Return (X, Y) of the center of cell containing provided text 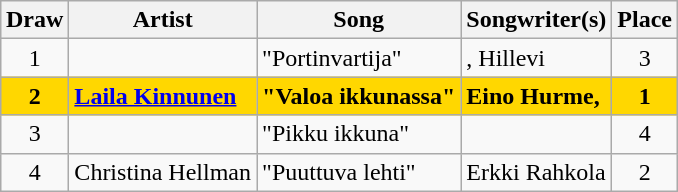
"Puuttuva lehti" (359, 172)
Laila Kinnunen (163, 96)
Song (359, 20)
Christina Hellman (163, 172)
Place (645, 20)
"Valoa ikkunassa" (359, 96)
Eino Hurme, (536, 96)
Artist (163, 20)
Draw (34, 20)
"Portinvartija" (359, 58)
, Hillevi (536, 58)
"Pikku ikkuna" (359, 134)
Erkki Rahkola (536, 172)
Songwriter(s) (536, 20)
